From the cell containing the given text, extract its center point as (X, Y) coordinate. 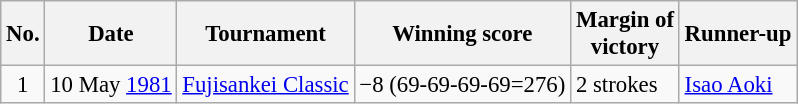
2 strokes (626, 85)
Tournament (266, 34)
Runner-up (738, 34)
No. (23, 34)
Margin ofvictory (626, 34)
−8 (69-69-69-69=276) (462, 85)
10 May 1981 (111, 85)
1 (23, 85)
Date (111, 34)
Isao Aoki (738, 85)
Winning score (462, 34)
Fujisankei Classic (266, 85)
